Pinpoint the cell where the given text exists, returning its [X, Y] midpoint coordinate. 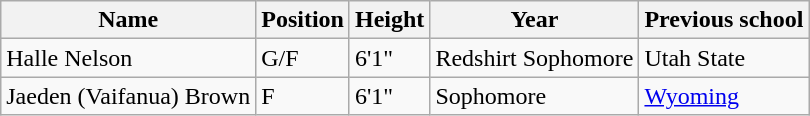
F [303, 96]
Utah State [724, 58]
Previous school [724, 20]
Sophomore [534, 96]
Name [128, 20]
Height [389, 20]
Year [534, 20]
Jaeden (Vaifanua) Brown [128, 96]
Redshirt Sophomore [534, 58]
Position [303, 20]
G/F [303, 58]
Wyoming [724, 96]
Halle Nelson [128, 58]
